Find where the given text appears and provide that cell's center as (X, Y) coordinate. 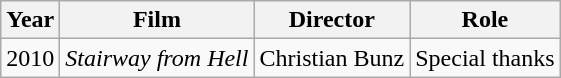
Film (157, 20)
Year (30, 20)
2010 (30, 58)
Stairway from Hell (157, 58)
Christian Bunz (332, 58)
Role (485, 20)
Director (332, 20)
Special thanks (485, 58)
